Extract the [x, y] coordinate from the center of the cell holding the provided text.  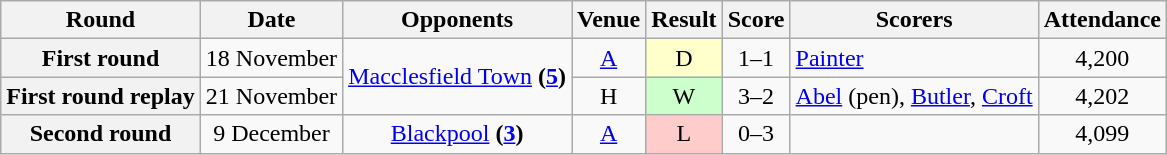
4,202 [1102, 96]
Result [684, 20]
0–3 [756, 134]
1–1 [756, 58]
9 December [271, 134]
Scorers [914, 20]
L [684, 134]
H [609, 96]
First round replay [101, 96]
4,200 [1102, 58]
Venue [609, 20]
Score [756, 20]
W [684, 96]
18 November [271, 58]
Abel (pen), Butler, Croft [914, 96]
Attendance [1102, 20]
4,099 [1102, 134]
D [684, 58]
Second round [101, 134]
3–2 [756, 96]
Painter [914, 58]
Macclesfield Town (5) [458, 77]
Round [101, 20]
First round [101, 58]
Blackpool (3) [458, 134]
21 November [271, 96]
Date [271, 20]
Opponents [458, 20]
